Return (X, Y) of the center of cell containing provided text 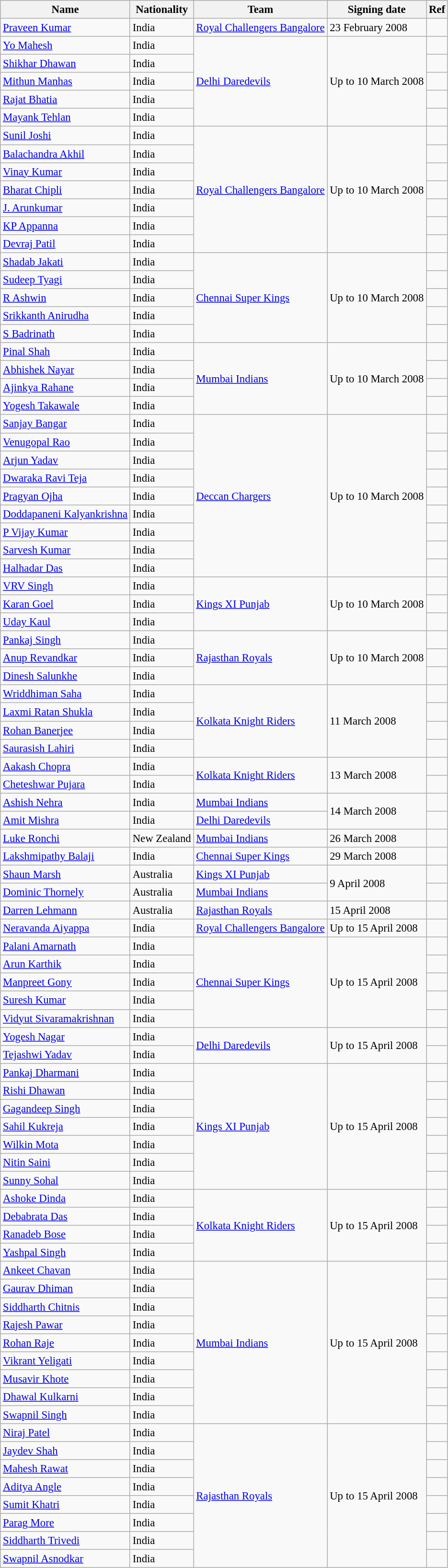
26 March 2008 (377, 838)
Aditya Angle (65, 1487)
Anup Revandkar (65, 658)
Darren Lehmann (65, 911)
Deccan Chargers (261, 496)
J. Arunkumar (65, 208)
Abhishek Nayar (65, 370)
S Badrinath (65, 334)
Srikkanth Anirudha (65, 316)
Pinal Shah (65, 352)
Suresh Kumar (65, 1001)
Swapnil Asnodkar (65, 1559)
Team (261, 10)
Ref (437, 10)
Rajat Bhatia (65, 100)
Manpreet Gony (65, 982)
Dominic Thornely (65, 892)
Amit Mishra (65, 820)
Rajesh Pawar (65, 1325)
Dwaraka Ravi Teja (65, 478)
Gagandeep Singh (65, 1108)
Cheteshwar Pujara (65, 784)
Yogesh Nagar (65, 1037)
Pragyan Ojha (65, 496)
Praveen Kumar (65, 28)
Karan Goel (65, 604)
Siddharth Chitnis (65, 1307)
Sudeep Tyagi (65, 280)
Shikhar Dhawan (65, 64)
Luke Ronchi (65, 838)
Swapnil Singh (65, 1415)
Mahesh Rawat (65, 1469)
Vikrant Yeligati (65, 1360)
23 February 2008 (377, 28)
Shadab Jakati (65, 262)
Gaurav Dhiman (65, 1289)
Uday Kaul (65, 622)
New Zealand (162, 838)
Rohan Banerjee (65, 730)
Niraj Patel (65, 1433)
13 March 2008 (377, 775)
Doddapaneni Kalyankrishna (65, 514)
Wilkin Mota (65, 1144)
Ankeet Chavan (65, 1270)
29 March 2008 (377, 856)
VRV Singh (65, 586)
Laxmi Ratan Shukla (65, 712)
Devraj Patil (65, 244)
Yashpal Singh (65, 1253)
R Ashwin (65, 298)
Neravanda Aiyappa (65, 928)
Tejashwi Yadav (65, 1054)
Jaydev Shah (65, 1451)
Sanjay Bangar (65, 424)
Shaun Marsh (65, 874)
KP Appanna (65, 226)
9 April 2008 (377, 883)
Nitin Saini (65, 1163)
Aakash Chopra (65, 766)
Bharat Chipli (65, 190)
Sarvesh Kumar (65, 550)
Dhawal Kulkarni (65, 1397)
Rohan Raje (65, 1343)
Musavir Khote (65, 1379)
Sunny Sohal (65, 1181)
Sunil Joshi (65, 136)
Pankaj Singh (65, 640)
Lakshmipathy Balaji (65, 856)
Ashish Nehra (65, 802)
Ashoke Dinda (65, 1199)
11 March 2008 (377, 721)
Rishi Dhawan (65, 1091)
Wriddhiman Saha (65, 694)
14 March 2008 (377, 811)
Signing date (377, 10)
Sahil Kukreja (65, 1127)
Yo Mahesh (65, 46)
Mayank Tehlan (65, 117)
Palani Amarnath (65, 946)
P Vijay Kumar (65, 532)
Saurasish Lahiri (65, 748)
Balachandra Akhil (65, 154)
Sumit Khatri (65, 1505)
Debabrata Das (65, 1217)
Arun Karthik (65, 964)
Parag More (65, 1523)
Pankaj Dharmani (65, 1072)
Venugopal Rao (65, 442)
Halhadar Das (65, 568)
Vinay Kumar (65, 172)
Mithun Manhas (65, 81)
Yogesh Takawale (65, 406)
Ajinkya Rahane (65, 388)
Dinesh Salunkhe (65, 676)
15 April 2008 (377, 911)
Vidyut Sivaramakrishnan (65, 1018)
Siddharth Trivedi (65, 1541)
Nationality (162, 10)
Ranadeb Bose (65, 1234)
Name (65, 10)
Arjun Yadav (65, 460)
